From the cell containing the given text, extract its center point as (X, Y) coordinate. 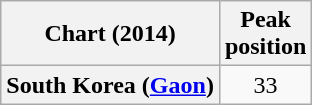
South Korea (Gaon) (110, 85)
Chart (2014) (110, 34)
Peakposition (265, 34)
33 (265, 85)
